Locate the cell with the specified text and output its (X, Y) center coordinate. 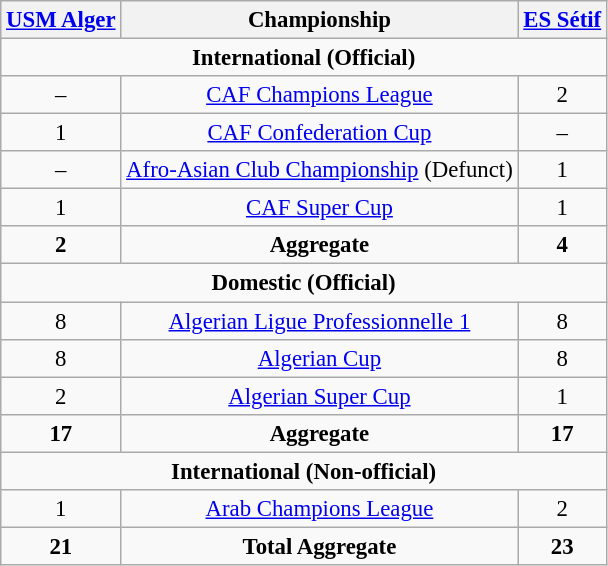
Algerian Ligue Professionnelle 1 (320, 321)
CAF Champions League (320, 95)
ES Sétif (562, 20)
CAF Confederation Cup (320, 133)
21 (61, 546)
Total Aggregate (320, 546)
Algerian Super Cup (320, 396)
23 (562, 546)
USM Alger (61, 20)
Afro-Asian Club Championship (Defunct) (320, 170)
Arab Champions League (320, 509)
CAF Super Cup (320, 208)
International (Official) (304, 58)
Domestic (Official) (304, 283)
International (Non-official) (304, 471)
4 (562, 245)
Algerian Cup (320, 358)
Championship (320, 20)
